Determine the (X, Y) coordinate at the center of the cell enclosing the given text.  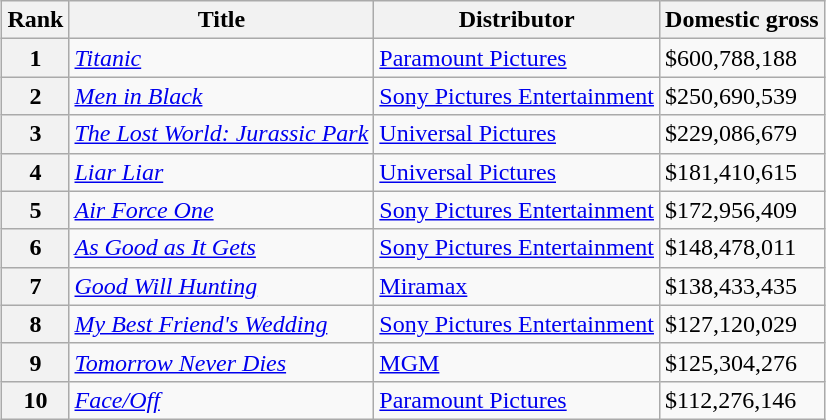
Domestic gross (742, 20)
$172,956,409 (742, 210)
$127,120,029 (742, 324)
10 (36, 400)
Title (222, 20)
$148,478,011 (742, 248)
$250,690,539 (742, 96)
Face/Off (222, 400)
5 (36, 210)
MGM (517, 362)
The Lost World: Jurassic Park (222, 134)
4 (36, 172)
6 (36, 248)
$229,086,679 (742, 134)
9 (36, 362)
7 (36, 286)
As Good as It Gets (222, 248)
$112,276,146 (742, 400)
Miramax (517, 286)
$600,788,188 (742, 58)
$138,433,435 (742, 286)
Men in Black (222, 96)
Distributor (517, 20)
My Best Friend's Wedding (222, 324)
Titanic (222, 58)
Liar Liar (222, 172)
Air Force One (222, 210)
Rank (36, 20)
2 (36, 96)
$125,304,276 (742, 362)
$181,410,615 (742, 172)
8 (36, 324)
Tomorrow Never Dies (222, 362)
Good Will Hunting (222, 286)
3 (36, 134)
1 (36, 58)
